Extract the [x, y] coordinate from the center of the cell holding the provided text.  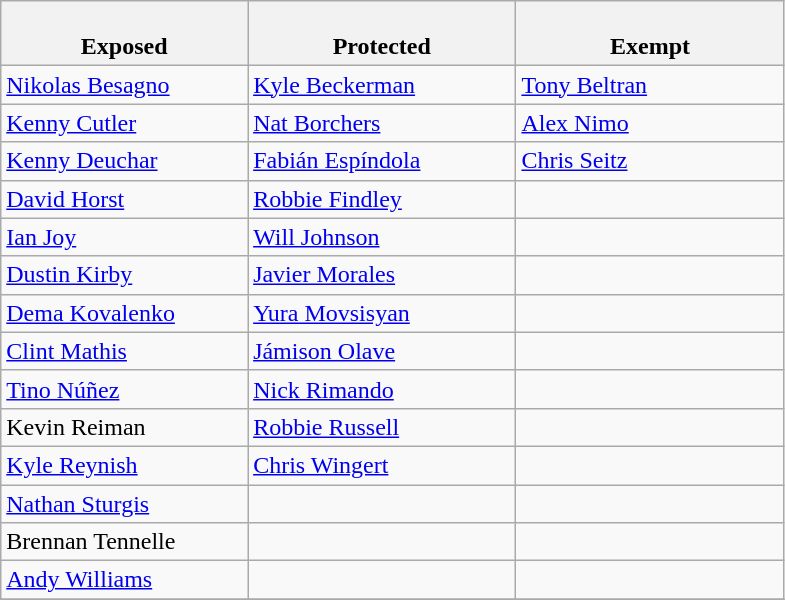
Nick Rimando [382, 389]
Nikolas Besagno [124, 85]
Alex Nimo [650, 123]
Nathan Sturgis [124, 503]
Kevin Reiman [124, 427]
Dustin Kirby [124, 275]
Kyle Reynish [124, 465]
Chris Seitz [650, 161]
Tony Beltran [650, 85]
Yura Movsisyan [382, 313]
Jámison Olave [382, 351]
Kenny Deuchar [124, 161]
David Horst [124, 199]
Fabián Espíndola [382, 161]
Will Johnson [382, 237]
Kyle Beckerman [382, 85]
Robbie Findley [382, 199]
Protected [382, 34]
Kenny Cutler [124, 123]
Exempt [650, 34]
Robbie Russell [382, 427]
Clint Mathis [124, 351]
Ian Joy [124, 237]
Javier Morales [382, 275]
Nat Borchers [382, 123]
Chris Wingert [382, 465]
Brennan Tennelle [124, 542]
Dema Kovalenko [124, 313]
Andy Williams [124, 580]
Tino Núñez [124, 389]
Exposed [124, 34]
